Pinpoint the cell where the given text exists, returning its [x, y] midpoint coordinate. 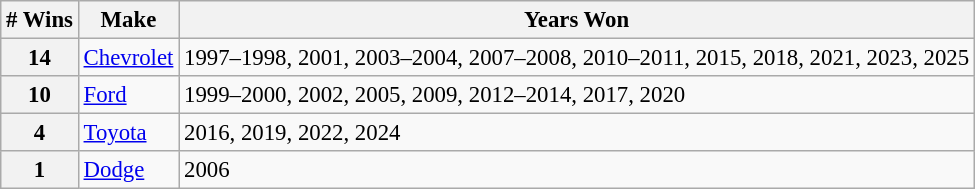
Make [128, 20]
Toyota [128, 133]
# Wins [40, 20]
1997–1998, 2001, 2003–2004, 2007–2008, 2010–2011, 2015, 2018, 2021, 2023, 2025 [577, 58]
Chevrolet [128, 58]
2016, 2019, 2022, 2024 [577, 133]
1 [40, 170]
10 [40, 95]
Ford [128, 95]
2006 [577, 170]
1999–2000, 2002, 2005, 2009, 2012–2014, 2017, 2020 [577, 95]
Years Won [577, 20]
14 [40, 58]
Dodge [128, 170]
4 [40, 133]
